Locate the cell with the specified text and output its (x, y) center coordinate. 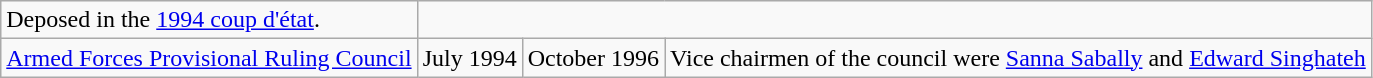
Armed Forces Provisional Ruling Council (209, 58)
Deposed in the 1994 coup d'état. (209, 20)
July 1994 (470, 58)
Vice chairmen of the council were Sanna Sabally and Edward Singhateh (1018, 58)
October 1996 (593, 58)
